For the text-containing cell, return its midpoint in (X, Y) coordinate format. 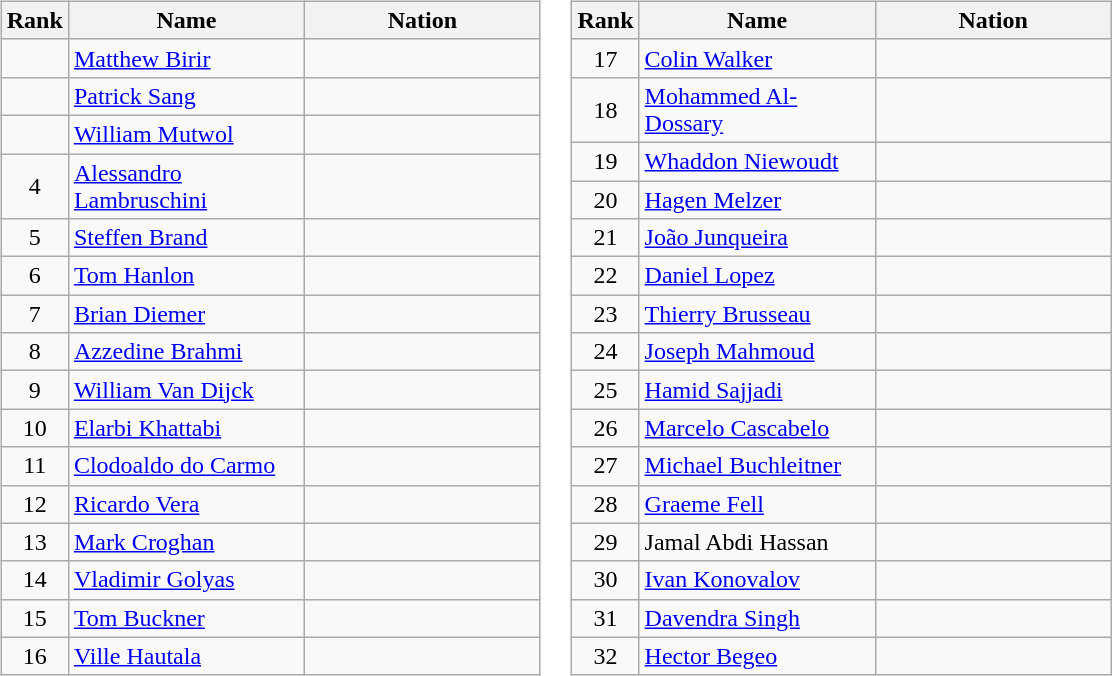
19 (606, 161)
Tom Hanlon (186, 276)
William Mutwol (186, 134)
Graeme Fell (757, 504)
10 (34, 428)
Vladimir Golyas (186, 580)
Tom Buckner (186, 618)
30 (606, 580)
25 (606, 390)
27 (606, 466)
21 (606, 238)
Hamid Sajjadi (757, 390)
6 (34, 276)
18 (606, 110)
4 (34, 186)
11 (34, 466)
Marcelo Cascabelo (757, 428)
Alessandro Lambruschini (186, 186)
20 (606, 199)
16 (34, 656)
26 (606, 428)
Joseph Mahmoud (757, 352)
31 (606, 618)
15 (34, 618)
24 (606, 352)
Clodoaldo do Carmo (186, 466)
17 (606, 58)
7 (34, 314)
8 (34, 352)
Hector Begeo (757, 656)
Jamal Abdi Hassan (757, 542)
Elarbi Khattabi (186, 428)
Hagen Melzer (757, 199)
Whaddon Niewoudt (757, 161)
William Van Dijck (186, 390)
12 (34, 504)
João Junqueira (757, 238)
Michael Buchleitner (757, 466)
5 (34, 238)
22 (606, 276)
Mohammed Al-Dossary (757, 110)
Azzedine Brahmi (186, 352)
Brian Diemer (186, 314)
Steffen Brand (186, 238)
Thierry Brusseau (757, 314)
9 (34, 390)
32 (606, 656)
Matthew Birir (186, 58)
Ricardo Vera (186, 504)
Patrick Sang (186, 96)
Mark Croghan (186, 542)
29 (606, 542)
Colin Walker (757, 58)
Ville Hautala (186, 656)
Daniel Lopez (757, 276)
23 (606, 314)
Ivan Konovalov (757, 580)
14 (34, 580)
13 (34, 542)
Davendra Singh (757, 618)
28 (606, 504)
